Scan for the cell matching the given text and deliver its (X, Y) coordinate at center. 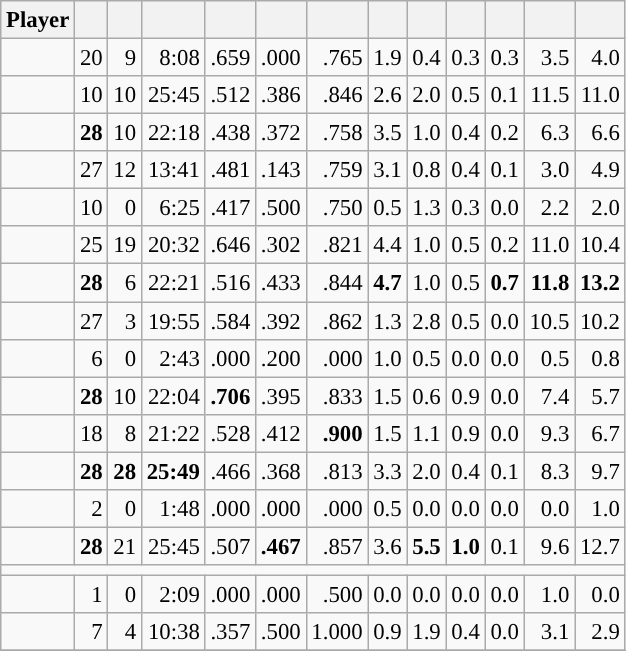
.143 (281, 170)
.507 (230, 546)
11.5 (549, 95)
.386 (281, 95)
.584 (230, 321)
4.7 (388, 283)
25:49 (173, 471)
.512 (230, 95)
10.5 (549, 321)
13:41 (173, 170)
3.6 (388, 546)
.516 (230, 283)
.467 (281, 546)
8:08 (173, 58)
0.7 (504, 283)
2.2 (549, 208)
.758 (337, 133)
.392 (281, 321)
.200 (281, 358)
4.0 (600, 58)
10.2 (600, 321)
5.7 (600, 396)
1 (92, 594)
.900 (337, 433)
8 (124, 433)
2.6 (388, 95)
9.3 (549, 433)
10.4 (600, 245)
.433 (281, 283)
13.2 (600, 283)
22:04 (173, 396)
25 (92, 245)
1.000 (337, 632)
.765 (337, 58)
.846 (337, 95)
.528 (230, 433)
6.7 (600, 433)
.481 (230, 170)
18 (92, 433)
.438 (230, 133)
19 (124, 245)
2.9 (600, 632)
4.4 (388, 245)
11.8 (549, 283)
.466 (230, 471)
0.6 (426, 396)
.844 (337, 283)
9.6 (549, 546)
.372 (281, 133)
6:25 (173, 208)
Player (38, 20)
6.6 (600, 133)
3 (124, 321)
9.7 (600, 471)
7 (92, 632)
6.3 (549, 133)
20:32 (173, 245)
21:22 (173, 433)
.759 (337, 170)
12 (124, 170)
2:43 (173, 358)
1:48 (173, 509)
2:09 (173, 594)
.646 (230, 245)
22:18 (173, 133)
7.4 (549, 396)
.412 (281, 433)
.302 (281, 245)
.821 (337, 245)
.833 (337, 396)
4.9 (600, 170)
10:38 (173, 632)
21 (124, 546)
8.3 (549, 471)
.862 (337, 321)
3.3 (388, 471)
19:55 (173, 321)
.857 (337, 546)
.357 (230, 632)
2.8 (426, 321)
.659 (230, 58)
22:21 (173, 283)
1.1 (426, 433)
.395 (281, 396)
.750 (337, 208)
5.5 (426, 546)
12.7 (600, 546)
9 (124, 58)
.813 (337, 471)
.368 (281, 471)
20 (92, 58)
3.0 (549, 170)
.706 (230, 396)
4 (124, 632)
2 (92, 509)
.417 (230, 208)
